Find where the given text appears and provide that cell's center as [x, y] coordinate. 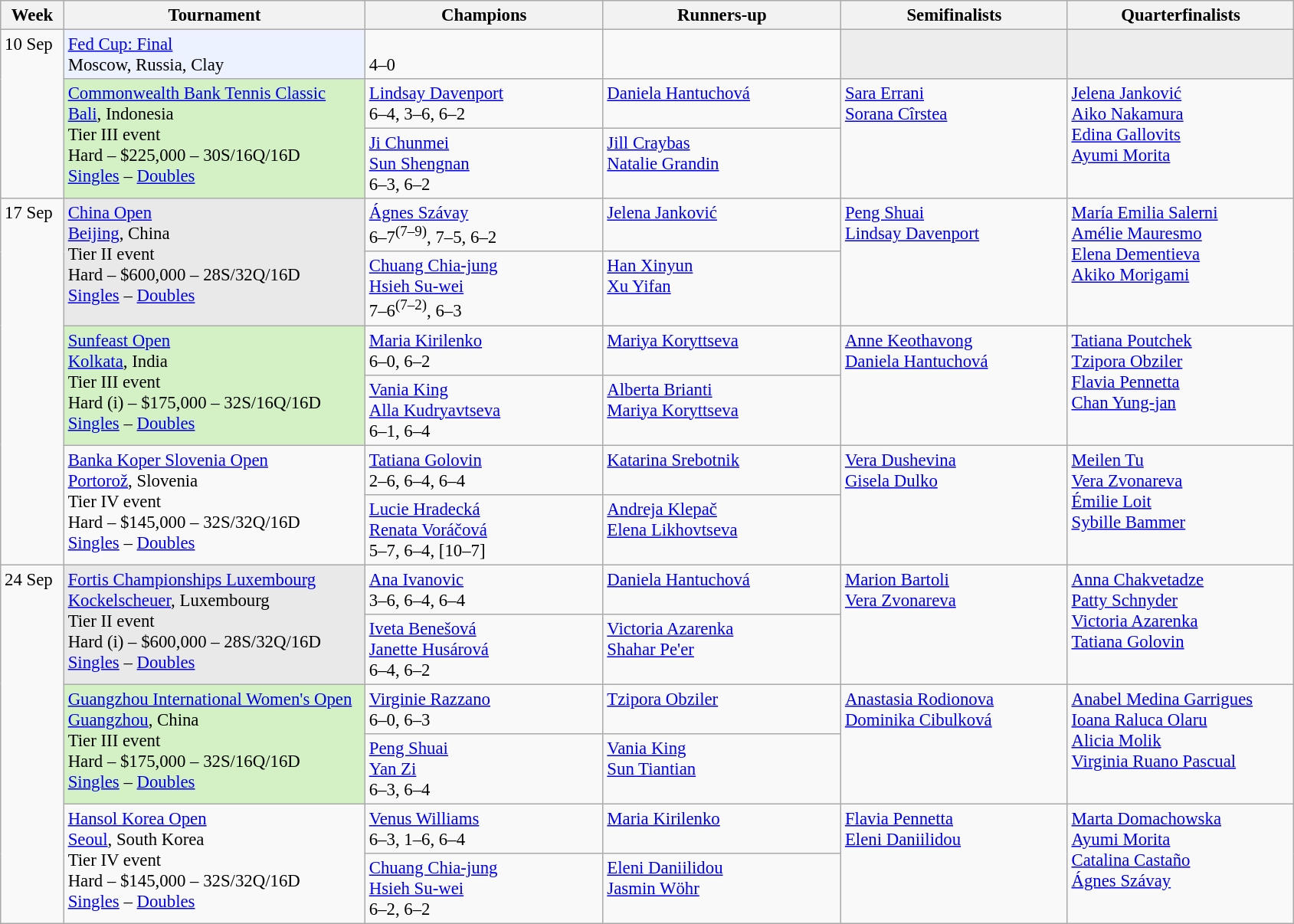
Flavia Pennetta Eleni Daniilidou [955, 863]
Anne Keothavong Daniela Hantuchová [955, 385]
Eleni Daniilidou Jasmin Wöhr [722, 889]
Tatiana Poutchek Tzipora Obziler Flavia Pennetta Chan Yung-jan [1181, 385]
Vera Dushevina Gisela Dulko [955, 505]
10 Sep [32, 115]
Anabel Medina Garrigues Ioana Raluca Olaru Alicia Molik Virginia Ruano Pascual [1181, 744]
Lindsay Davenport 6–4, 3–6, 6–2 [484, 104]
Vania King Alla Kudryavtseva 6–1, 6–4 [484, 410]
Victoria Azarenka Shahar Pe'er [722, 650]
Meilen Tu Vera Zvonareva Émilie Loit Sybille Bammer [1181, 505]
Banka Koper Slovenia Open Portorož, Slovenia Tier IV eventHard – $145,000 – 32S/32Q/16DSingles – Doubles [215, 505]
Vania King Sun Tiantian [722, 769]
Guangzhou International Women's Open Guangzhou, China Tier III eventHard – $175,000 – 32S/16Q/16DSingles – Doubles [215, 744]
Alberta Brianti Mariya Koryttseva [722, 410]
Ana Ivanovic 3–6, 6–4, 6–4 [484, 590]
Ji Chunmei Sun Shengnan 6–3, 6–2 [484, 164]
Peng Shuai Lindsay Davenport [955, 262]
Jelena Janković [722, 225]
Han Xinyun Xu Yifan [722, 288]
Sara Errani Sorana Cîrstea [955, 139]
Andreja Klepač Elena Likhovtseva [722, 529]
Chuang Chia-jung Hsieh Su-wei 6–2, 6–2 [484, 889]
24 Sep [32, 745]
Commonwealth Bank Tennis Classic Bali, Indonesia Tier III eventHard – $225,000 – 30S/16Q/16DSingles – Doubles [215, 139]
Fed Cup: Final Moscow, Russia, Clay [215, 55]
Mariya Koryttseva [722, 351]
Marion Bartoli Vera Zvonareva [955, 624]
Peng Shuai Yan Zi 6–3, 6–4 [484, 769]
Hansol Korea Open Seoul, South Korea Tier IV eventHard – $145,000 – 32S/32Q/16DSingles – Doubles [215, 863]
Katarina Srebotnik [722, 470]
Champions [484, 15]
Tzipora Obziler [722, 709]
Venus Williams 6–3, 1–6, 6–4 [484, 829]
Anna Chakvetadze Patty Schnyder Victoria Azarenka Tatiana Golovin [1181, 624]
17 Sep [32, 382]
Anastasia Rodionova Dominika Cibulková [955, 744]
Tournament [215, 15]
Tatiana Golovin 2–6, 6–4, 6–4 [484, 470]
Marta Domachowska Ayumi Morita Catalina Castaño Ágnes Szávay [1181, 863]
Week [32, 15]
4–0 [484, 55]
Semifinalists [955, 15]
Jill Craybas Natalie Grandin [722, 164]
Chuang Chia-jung Hsieh Su-wei 7–6(7–2), 6–3 [484, 288]
Virginie Razzano 6–0, 6–3 [484, 709]
María Emilia Salerni Amélie Mauresmo Elena Dementieva Akiko Morigami [1181, 262]
Maria Kirilenko 6–0, 6–2 [484, 351]
Runners-up [722, 15]
Ágnes Szávay 6–7(7–9), 7–5, 6–2 [484, 225]
Sunfeast Open Kolkata, India Tier III eventHard (i) – $175,000 – 32S/16Q/16DSingles – Doubles [215, 385]
Iveta Benešová Janette Husárová 6–4, 6–2 [484, 650]
Lucie Hradecká Renata Voráčová 5–7, 6–4, [10–7] [484, 529]
Maria Kirilenko [722, 829]
Quarterfinalists [1181, 15]
China Open Beijing, ChinaTier II eventHard – $600,000 – 28S/32Q/16DSingles – Doubles [215, 262]
Jelena Janković Aiko Nakamura Edina Gallovits Ayumi Morita [1181, 139]
Fortis Championships Luxembourg Kockelscheuer, Luxembourg Tier II eventHard (i) – $600,000 – 28S/32Q/16DSingles – Doubles [215, 624]
